From the cell containing the given text, extract its center point as [x, y] coordinate. 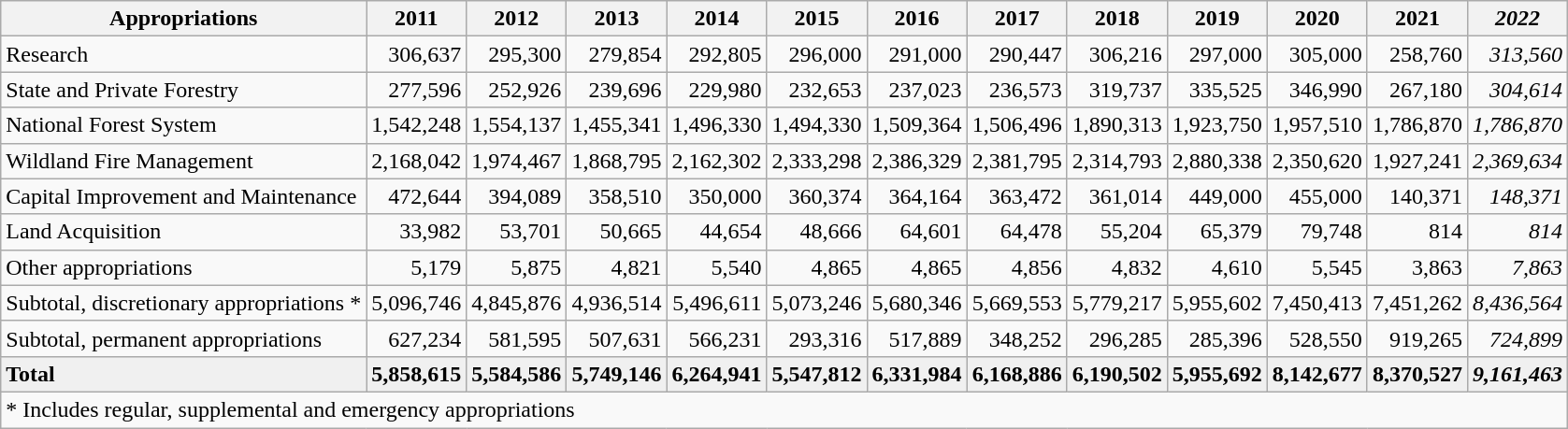
350,000 [716, 196]
Wildland Fire Management [183, 161]
449,000 [1217, 196]
4,856 [1017, 267]
1,923,750 [1217, 125]
5,073,246 [817, 303]
291,000 [916, 54]
2011 [417, 19]
64,601 [916, 232]
2,369,634 [1517, 161]
360,374 [817, 196]
5,547,812 [817, 374]
4,936,514 [617, 303]
305,000 [1316, 54]
1,506,496 [1017, 125]
258,760 [1417, 54]
State and Private Forestry [183, 90]
1,974,467 [516, 161]
2015 [817, 19]
55,204 [1116, 232]
9,161,463 [1517, 374]
48,666 [817, 232]
2020 [1316, 19]
6,264,941 [716, 374]
267,180 [1417, 90]
1,554,137 [516, 125]
2022 [1517, 19]
64,478 [1017, 232]
364,164 [916, 196]
472,644 [417, 196]
237,023 [916, 90]
National Forest System [183, 125]
335,525 [1217, 90]
2,381,795 [1017, 161]
33,982 [417, 232]
44,654 [716, 232]
5,779,217 [1116, 303]
1,455,341 [617, 125]
1,957,510 [1316, 125]
Land Acquisition [183, 232]
2,386,329 [916, 161]
2,162,302 [716, 161]
292,805 [716, 54]
8,436,564 [1517, 303]
2,314,793 [1116, 161]
Research [183, 54]
236,573 [1017, 90]
Other appropriations [183, 267]
2018 [1116, 19]
5,545 [1316, 267]
148,371 [1517, 196]
2,333,298 [817, 161]
4,610 [1217, 267]
7,863 [1517, 267]
306,637 [417, 54]
2019 [1217, 19]
507,631 [617, 338]
2012 [516, 19]
5,669,553 [1017, 303]
2014 [716, 19]
2017 [1017, 19]
7,450,413 [1316, 303]
229,980 [716, 90]
528,550 [1316, 338]
517,889 [916, 338]
2013 [617, 19]
581,595 [516, 338]
285,396 [1217, 338]
277,596 [417, 90]
313,560 [1517, 54]
295,300 [516, 54]
627,234 [417, 338]
252,926 [516, 90]
293,316 [817, 338]
5,584,586 [516, 374]
8,370,527 [1417, 374]
348,252 [1017, 338]
306,216 [1116, 54]
6,190,502 [1116, 374]
Capital Improvement and Maintenance [183, 196]
394,089 [516, 196]
1,542,248 [417, 125]
Subtotal, permanent appropriations [183, 338]
361,014 [1116, 196]
5,955,692 [1217, 374]
2021 [1417, 19]
2,880,338 [1217, 161]
239,696 [617, 90]
724,899 [1517, 338]
1,494,330 [817, 125]
2016 [916, 19]
5,096,746 [417, 303]
919,265 [1417, 338]
296,000 [817, 54]
363,472 [1017, 196]
1,927,241 [1417, 161]
Subtotal, discretionary appropriations * [183, 303]
79,748 [1316, 232]
3,863 [1417, 267]
1,509,364 [916, 125]
279,854 [617, 54]
1,496,330 [716, 125]
8,142,677 [1316, 374]
304,614 [1517, 90]
Appropriations [183, 19]
6,168,886 [1017, 374]
5,540 [716, 267]
2,350,620 [1316, 161]
140,371 [1417, 196]
566,231 [716, 338]
4,832 [1116, 267]
2,168,042 [417, 161]
* Includes regular, supplemental and emergency appropriations [784, 409]
5,875 [516, 267]
319,737 [1116, 90]
290,447 [1017, 54]
65,379 [1217, 232]
1,890,313 [1116, 125]
455,000 [1316, 196]
346,990 [1316, 90]
4,845,876 [516, 303]
1,868,795 [617, 161]
53,701 [516, 232]
297,000 [1217, 54]
4,821 [617, 267]
296,285 [1116, 338]
5,496,611 [716, 303]
Total [183, 374]
232,653 [817, 90]
5,955,602 [1217, 303]
358,510 [617, 196]
5,680,346 [916, 303]
5,179 [417, 267]
50,665 [617, 232]
7,451,262 [1417, 303]
5,749,146 [617, 374]
6,331,984 [916, 374]
5,858,615 [417, 374]
